Extract the (X, Y) coordinate from the center of the cell holding the provided text.  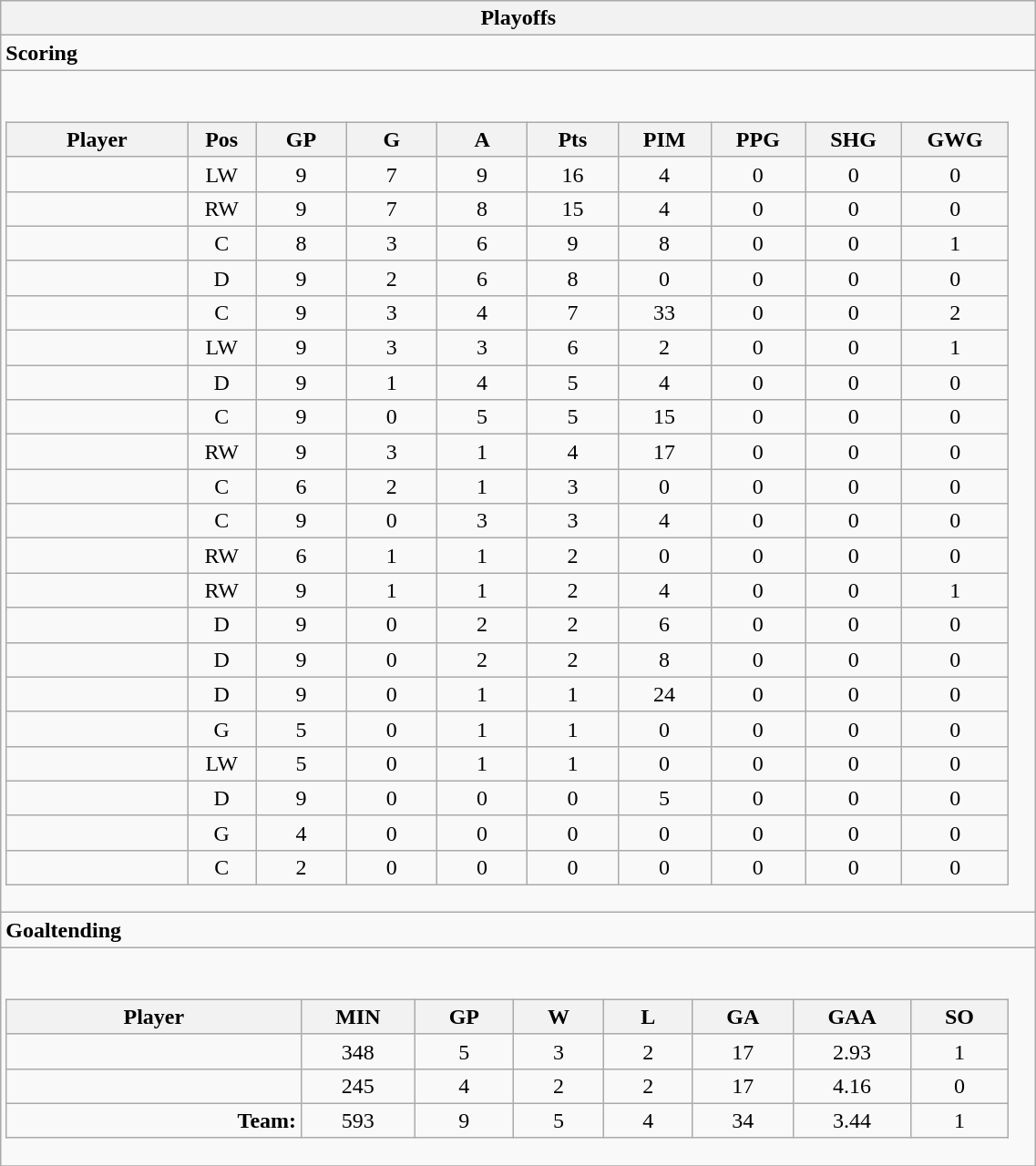
Scoring (518, 53)
GAA (852, 1017)
593 (358, 1120)
2.93 (852, 1051)
33 (664, 312)
24 (664, 694)
MIN (358, 1017)
4.16 (852, 1086)
245 (358, 1086)
16 (572, 174)
PPG (758, 139)
L (649, 1017)
Goaltending (518, 930)
W (559, 1017)
SO (959, 1017)
Playoffs (518, 18)
SHG (854, 139)
GWG (955, 139)
Pts (572, 139)
A (481, 139)
Pos (222, 139)
GA (744, 1017)
PIM (664, 139)
348 (358, 1051)
Player MIN GP W L GA GAA SO 348 5 3 2 17 2.93 1 245 4 2 2 17 4.16 0 Team: 593 9 5 4 34 3.44 1 (518, 1057)
3.44 (852, 1120)
Team: (154, 1120)
34 (744, 1120)
